Provide the [X, Y] coordinate of the cell's center where the given text is located.  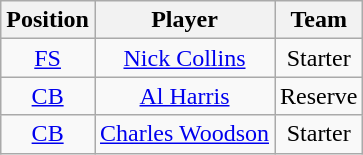
Team [319, 20]
Player [184, 20]
Position [48, 20]
Charles Woodson [184, 134]
FS [48, 58]
Reserve [319, 96]
Nick Collins [184, 58]
Al Harris [184, 96]
